Provide the [X, Y] coordinate of the cell's center where the given text is located.  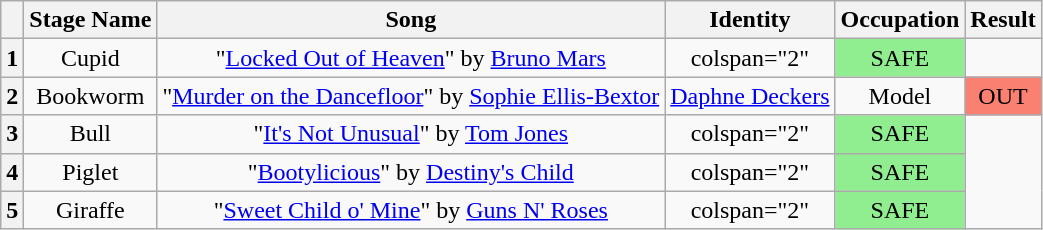
Model [900, 96]
"Locked Out of Heaven" by Bruno Mars [411, 58]
OUT [1003, 96]
Identity [750, 20]
Stage Name [90, 20]
2 [12, 96]
4 [12, 172]
Result [1003, 20]
Cupid [90, 58]
Giraffe [90, 210]
Occupation [900, 20]
"Bootylicious" by Destiny's Child [411, 172]
"Sweet Child o' Mine" by Guns N' Roses [411, 210]
Bookworm [90, 96]
"It's Not Unusual" by Tom Jones [411, 134]
Daphne Deckers [750, 96]
Song [411, 20]
3 [12, 134]
Piglet [90, 172]
"Murder on the Dancefloor" by Sophie Ellis-Bextor [411, 96]
5 [12, 210]
Bull [90, 134]
1 [12, 58]
